Extract the [x, y] coordinate from the center of the cell holding the provided text.  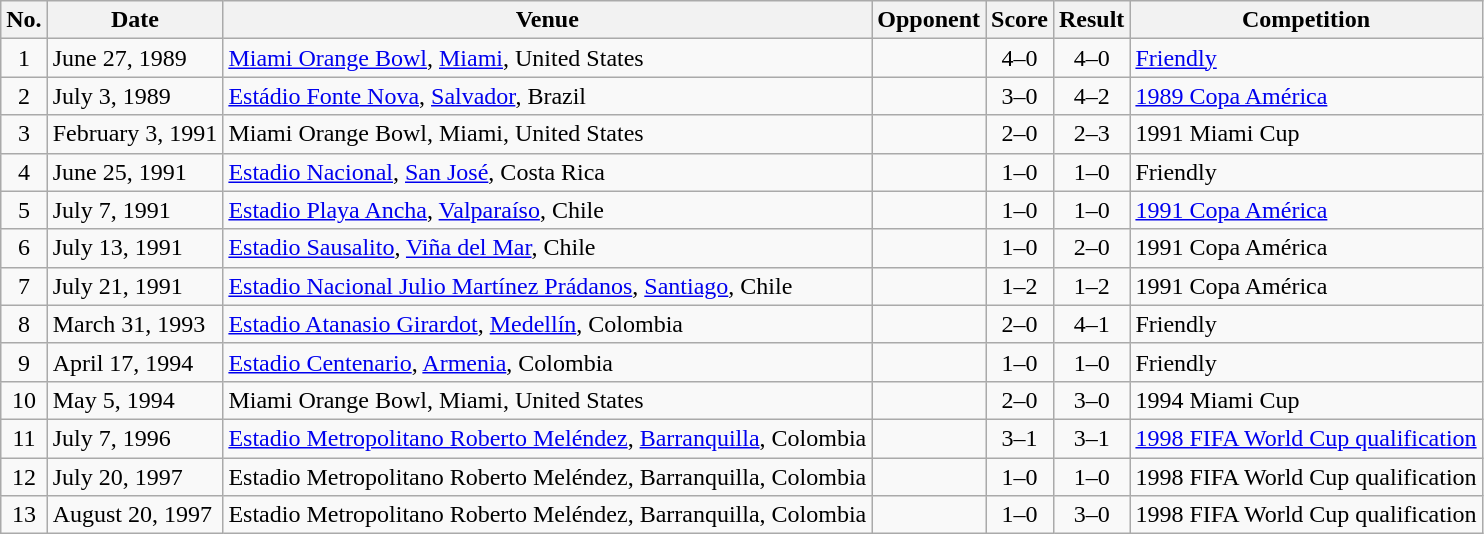
Estadio Nacional Julio Martínez Prádanos, Santiago, Chile [548, 286]
4 [24, 172]
2 [24, 96]
July 20, 1997 [135, 477]
12 [24, 477]
Estadio Atanasio Girardot, Medellín, Colombia [548, 324]
June 25, 1991 [135, 172]
3 [24, 134]
7 [24, 286]
1 [24, 58]
July 21, 1991 [135, 286]
Estadio Sausalito, Viña del Mar, Chile [548, 248]
Estadio Playa Ancha, Valparaíso, Chile [548, 210]
Competition [1306, 20]
Score [1020, 20]
No. [24, 20]
11 [24, 438]
1991 Miami Cup [1306, 134]
8 [24, 324]
1989 Copa América [1306, 96]
Opponent [929, 20]
Date [135, 20]
May 5, 1994 [135, 400]
10 [24, 400]
July 7, 1991 [135, 210]
6 [24, 248]
4–2 [1091, 96]
July 13, 1991 [135, 248]
Estadio Centenario, Armenia, Colombia [548, 362]
August 20, 1997 [135, 515]
Estadio Nacional, San José, Costa Rica [548, 172]
9 [24, 362]
March 31, 1993 [135, 324]
1994 Miami Cup [1306, 400]
February 3, 1991 [135, 134]
July 7, 1996 [135, 438]
April 17, 1994 [135, 362]
June 27, 1989 [135, 58]
2–3 [1091, 134]
Venue [548, 20]
13 [24, 515]
Estádio Fonte Nova, Salvador, Brazil [548, 96]
5 [24, 210]
Result [1091, 20]
4–1 [1091, 324]
July 3, 1989 [135, 96]
